Detect which cell encompasses the target text, then output its (x, y) center coordinate. 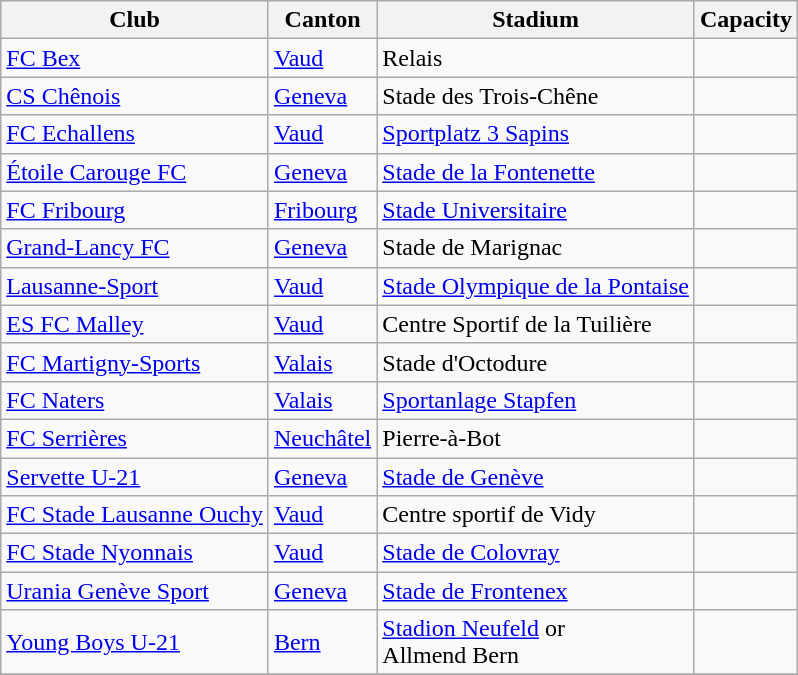
Canton (322, 20)
FC Fribourg (135, 210)
Urania Genève Sport (135, 591)
Stade de Genève (536, 477)
ES FC Malley (135, 324)
Stade de la Fontenette (536, 172)
Fribourg (322, 210)
Grand-Lancy FC (135, 248)
Club (135, 20)
Lausanne-Sport (135, 286)
CS Chênois (135, 96)
Stade des Trois-Chêne (536, 96)
FC Martigny-Sports (135, 362)
Stadium (536, 20)
Neuchâtel (322, 438)
Sportplatz 3 Sapins (536, 134)
Capacity (746, 20)
Sportanlage Stapfen (536, 400)
Servette U-21 (135, 477)
FC Serrières (135, 438)
Centre sportif de Vidy (536, 515)
Stadion Neufeld orAllmend Bern (536, 642)
Stade Universitaire (536, 210)
Stade de Frontenex (536, 591)
Young Boys U-21 (135, 642)
Relais (536, 58)
Bern (322, 642)
FC Stade Lausanne Ouchy (135, 515)
FC Echallens (135, 134)
Pierre-à-Bot (536, 438)
Centre Sportif de la Tuilière (536, 324)
FC Naters (135, 400)
FC Stade Nyonnais (135, 553)
Stade de Marignac (536, 248)
FC Bex (135, 58)
Stade d'Octodure (536, 362)
Stade Olympique de la Pontaise (536, 286)
Stade de Colovray (536, 553)
Étoile Carouge FC (135, 172)
